Return (X, Y) of the center of cell containing provided text 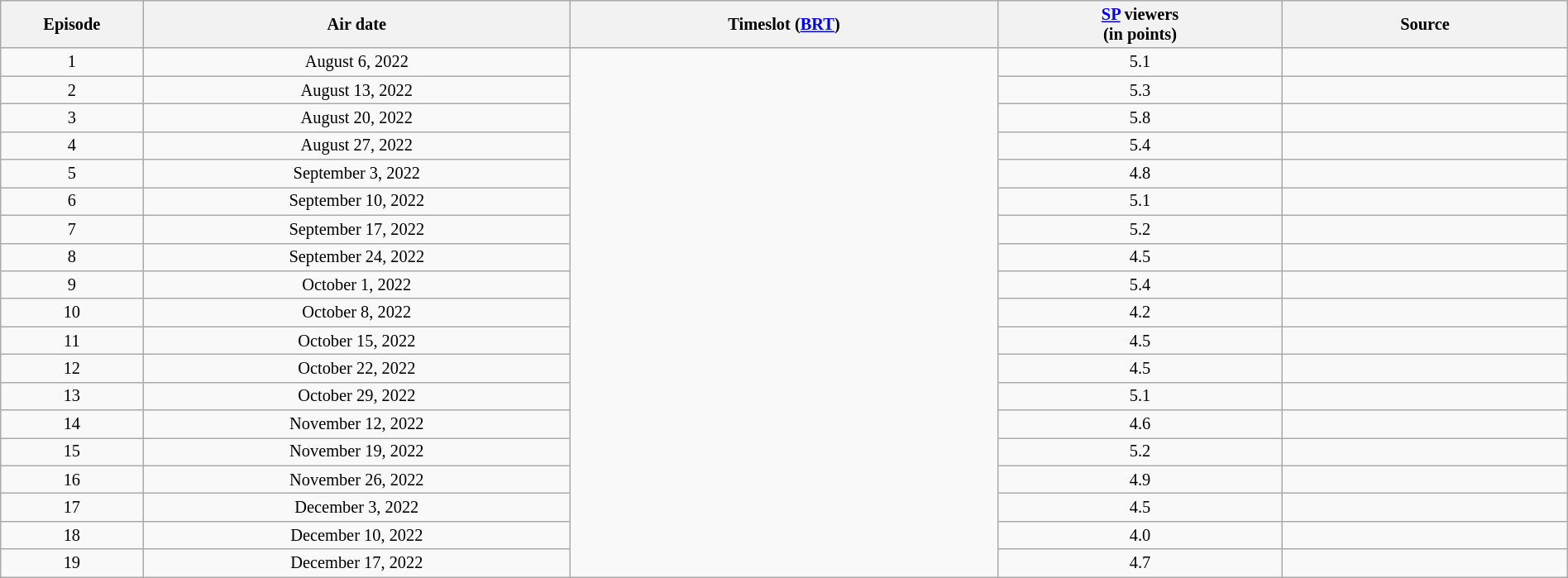
Source (1425, 24)
18 (72, 535)
October 29, 2022 (357, 396)
October 1, 2022 (357, 284)
5 (72, 174)
October 8, 2022 (357, 313)
Episode (72, 24)
9 (72, 284)
15 (72, 451)
October 15, 2022 (357, 341)
December 17, 2022 (357, 563)
August 27, 2022 (357, 146)
December 10, 2022 (357, 535)
October 22, 2022 (357, 368)
November 19, 2022 (357, 451)
September 17, 2022 (357, 229)
17 (72, 507)
September 10, 2022 (357, 201)
September 3, 2022 (357, 174)
8 (72, 257)
10 (72, 313)
16 (72, 480)
4.0 (1140, 535)
4.9 (1140, 480)
13 (72, 396)
September 24, 2022 (357, 257)
November 12, 2022 (357, 424)
5.3 (1140, 90)
4.6 (1140, 424)
December 3, 2022 (357, 507)
19 (72, 563)
2 (72, 90)
11 (72, 341)
4.8 (1140, 174)
November 26, 2022 (357, 480)
SP viewers(in points) (1140, 24)
3 (72, 117)
5.8 (1140, 117)
Timeslot (BRT) (784, 24)
August 20, 2022 (357, 117)
12 (72, 368)
4 (72, 146)
14 (72, 424)
1 (72, 62)
4.2 (1140, 313)
Air date (357, 24)
August 6, 2022 (357, 62)
4.7 (1140, 563)
7 (72, 229)
6 (72, 201)
August 13, 2022 (357, 90)
